Return the [x, y] coordinate for the center point of the cell that contains the specified text.  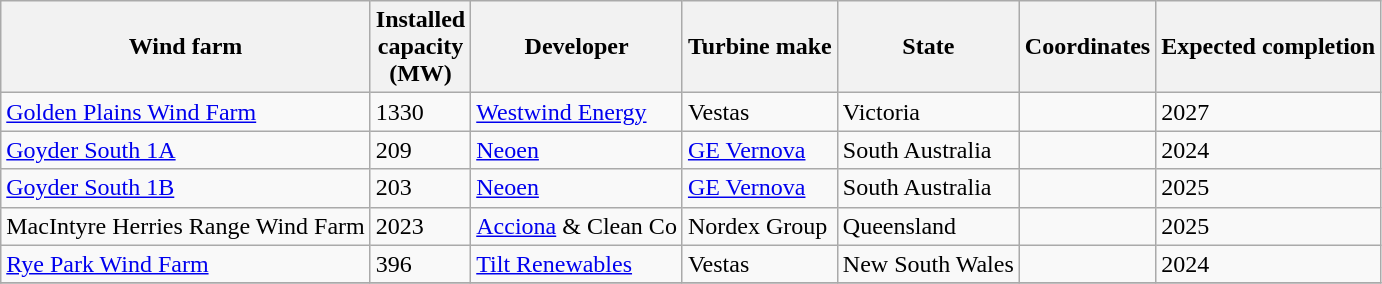
1330 [420, 112]
Victoria [928, 112]
Tilt Renewables [577, 264]
Goyder South 1B [186, 188]
209 [420, 150]
Westwind Energy [577, 112]
Wind farm [186, 47]
Golden Plains Wind Farm [186, 112]
Rye Park Wind Farm [186, 264]
MacIntyre Herries Range Wind Farm [186, 226]
Turbine make [760, 47]
2027 [1268, 112]
2023 [420, 226]
Expected completion [1268, 47]
396 [420, 264]
Installed capacity (MW) [420, 47]
203 [420, 188]
Coordinates [1087, 47]
Nordex Group [760, 226]
State [928, 47]
New South Wales [928, 264]
Acciona & Clean Co [577, 226]
Developer [577, 47]
Goyder South 1A [186, 150]
Queensland [928, 226]
